Detect which cell encompasses the target text, then output its [x, y] center coordinate. 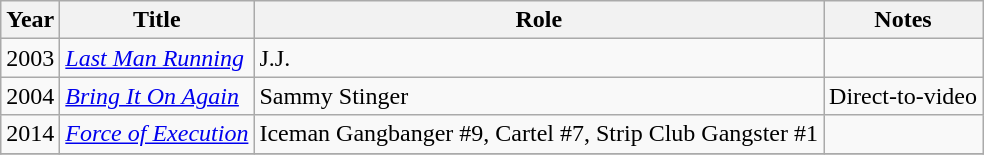
J.J. [539, 58]
Bring It On Again [157, 96]
Notes [904, 20]
Year [30, 20]
2003 [30, 58]
2004 [30, 96]
Title [157, 20]
Role [539, 20]
2014 [30, 134]
Sammy Stinger [539, 96]
Direct-to-video [904, 96]
Force of Execution [157, 134]
Last Man Running [157, 58]
Iceman Gangbanger #9, Cartel #7, Strip Club Gangster #1 [539, 134]
